From the cell containing the given text, extract its center point as [X, Y] coordinate. 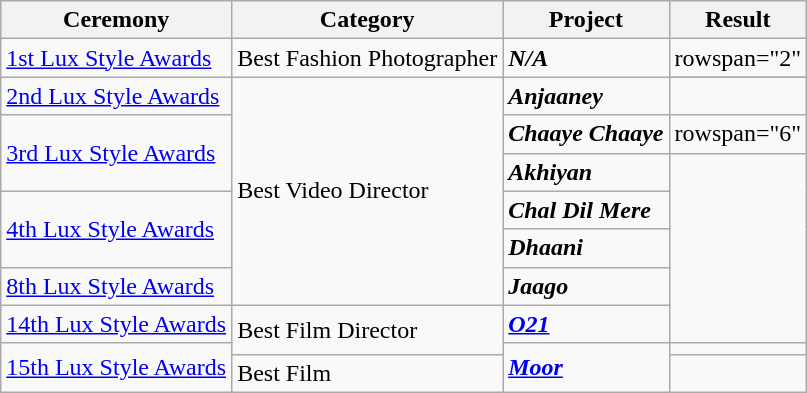
Jaago [586, 286]
1st Lux Style Awards [116, 58]
14th Lux Style Awards [116, 324]
Ceremony [116, 20]
Result [738, 20]
Dhaani [586, 248]
2nd Lux Style Awards [116, 96]
Category [368, 20]
8th Lux Style Awards [116, 286]
rowspan="2" [738, 58]
Moor [586, 368]
Best Fashion Photographer [368, 58]
Best Film [368, 373]
Chaaye Chaaye [586, 134]
3rd Lux Style Awards [116, 153]
4th Lux Style Awards [116, 229]
Best Video Director [368, 191]
15th Lux Style Awards [116, 368]
Akhiyan [586, 172]
Anjaaney [586, 96]
N/A [586, 58]
O21 [586, 324]
Chal Dil Mere [586, 210]
Best Film Director [368, 330]
rowspan="6" [738, 134]
Project [586, 20]
